Determine the (X, Y) coordinate at the center of the cell enclosing the given text.  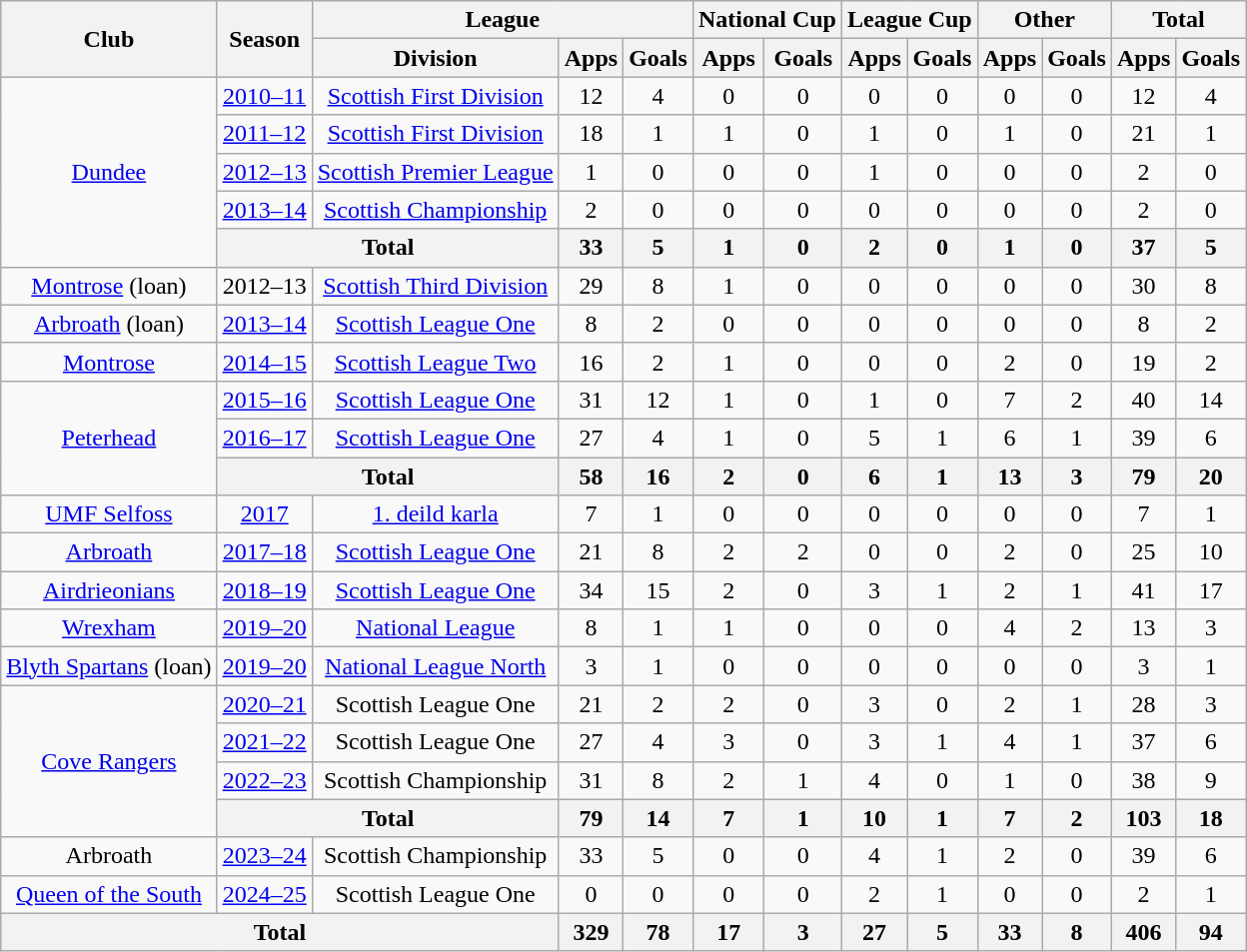
National Cup (767, 20)
Arbroath (loan) (109, 324)
30 (1143, 286)
2018–19 (264, 590)
40 (1143, 400)
41 (1143, 590)
Airdrieonians (109, 590)
National League (436, 628)
28 (1143, 704)
94 (1211, 932)
League Cup (909, 20)
15 (658, 590)
2023–24 (264, 856)
Dundee (109, 172)
9 (1211, 780)
Division (436, 58)
329 (591, 932)
38 (1143, 780)
National League North (436, 666)
103 (1143, 818)
25 (1143, 552)
58 (591, 476)
Montrose (109, 362)
Peterhead (109, 438)
Cove Rangers (109, 761)
2014–15 (264, 362)
Scottish Premier League (436, 172)
Montrose (loan) (109, 286)
2010–11 (264, 96)
2011–12 (264, 134)
Season (264, 39)
2021–22 (264, 742)
Scottish Third Division (436, 286)
406 (1143, 932)
2015–16 (264, 400)
Wrexham (109, 628)
1. deild karla (436, 514)
Other (1044, 20)
34 (591, 590)
2017–18 (264, 552)
29 (591, 286)
Club (109, 39)
20 (1211, 476)
78 (658, 932)
2016–17 (264, 438)
2017 (264, 514)
19 (1143, 362)
UMF Selfoss (109, 514)
Queen of the South (109, 894)
League (502, 20)
Blyth Spartans (loan) (109, 666)
Scottish League Two (436, 362)
2024–25 (264, 894)
2022–23 (264, 780)
2020–21 (264, 704)
